Capture the cell that displays the provided text and extract its (X, Y) central coordinate. 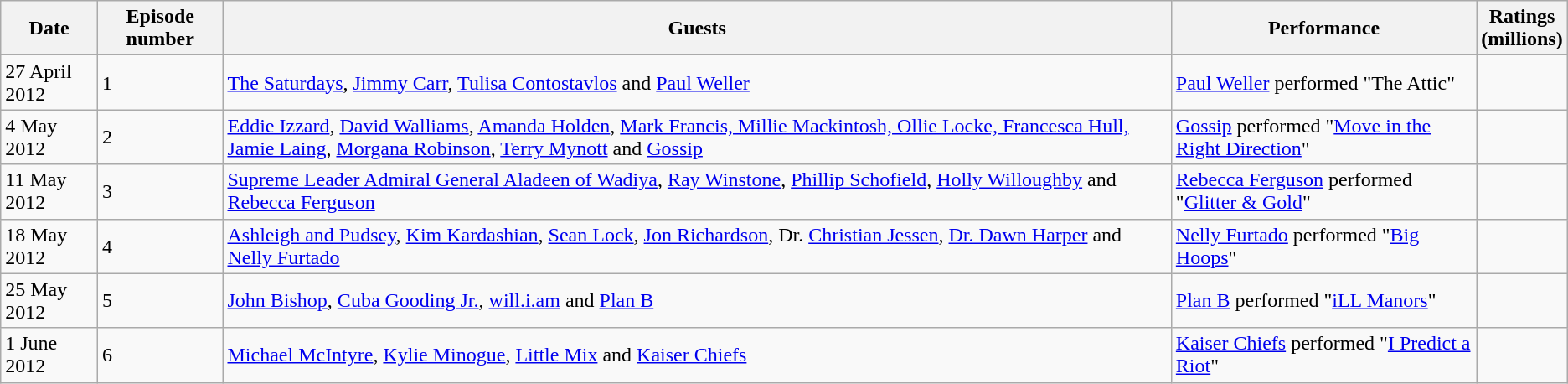
Guests (697, 29)
John Bishop, Cuba Gooding Jr., will.i.am and Plan B (697, 300)
3 (159, 191)
4 (159, 246)
Nelly Furtado performed "Big Hoops" (1323, 246)
1 (159, 82)
Episode number (159, 29)
Performance (1323, 29)
18 May 2012 (49, 246)
Plan B performed "iLL Manors" (1323, 300)
Paul Weller performed "The Attic" (1323, 82)
11 May 2012 (49, 191)
25 May 2012 (49, 300)
Rebecca Ferguson performed "Glitter & Gold" (1323, 191)
Supreme Leader Admiral General Aladeen of Wadiya, Ray Winstone, Phillip Schofield, Holly Willoughby and Rebecca Ferguson (697, 191)
The Saturdays, Jimmy Carr, Tulisa Contostavlos and Paul Weller (697, 82)
1 June 2012 (49, 355)
Date (49, 29)
Ashleigh and Pudsey, Kim Kardashian, Sean Lock, Jon Richardson, Dr. Christian Jessen, Dr. Dawn Harper and Nelly Furtado (697, 246)
2 (159, 138)
4 May 2012 (49, 138)
Gossip performed "Move in the Right Direction" (1323, 138)
Kaiser Chiefs performed "I Predict a Riot" (1323, 355)
5 (159, 300)
27 April 2012 (49, 82)
Michael McIntyre, Kylie Minogue, Little Mix and Kaiser Chiefs (697, 355)
6 (159, 355)
Ratings(millions) (1522, 29)
